Locate the cell with the specified text and output its (X, Y) center coordinate. 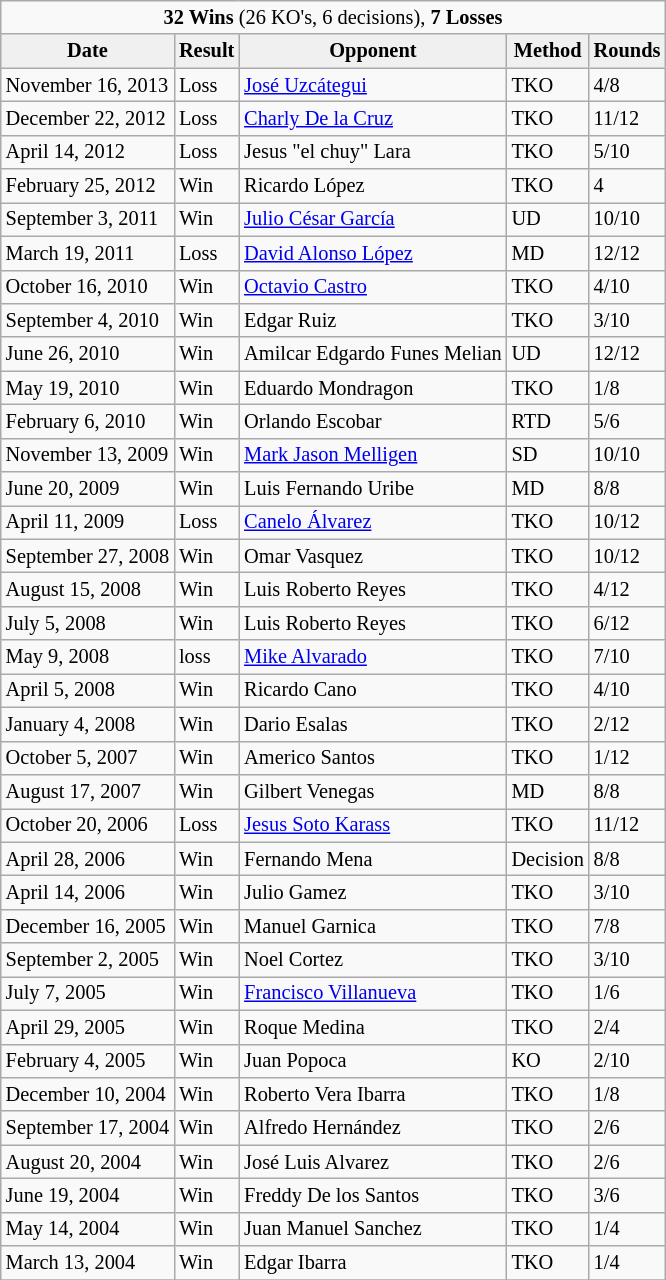
September 27, 2008 (88, 556)
José Uzcátegui (372, 85)
Juan Manuel Sanchez (372, 1229)
August 17, 2007 (88, 792)
4/8 (628, 85)
August 20, 2004 (88, 1162)
5/6 (628, 422)
September 4, 2010 (88, 321)
David Alonso López (372, 253)
February 4, 2005 (88, 1061)
2/12 (628, 725)
Amilcar Edgardo Funes Melian (372, 354)
January 4, 2008 (88, 725)
Juan Popoca (372, 1061)
Americo Santos (372, 758)
December 22, 2012 (88, 119)
Rounds (628, 51)
Gilbert Venegas (372, 792)
December 10, 2004 (88, 1095)
April 28, 2006 (88, 859)
José Luis Alvarez (372, 1162)
July 5, 2008 (88, 624)
SD (548, 455)
October 16, 2010 (88, 287)
Omar Vasquez (372, 556)
Opponent (372, 51)
KO (548, 1061)
Freddy De los Santos (372, 1196)
Jesus Soto Karass (372, 825)
Ricardo López (372, 186)
4 (628, 186)
Method (548, 51)
32 Wins (26 KO's, 6 decisions), 7 Losses (334, 18)
loss (206, 657)
Edgar Ruiz (372, 321)
2/10 (628, 1061)
Eduardo Mondragon (372, 388)
October 5, 2007 (88, 758)
Manuel Garnica (372, 926)
November 16, 2013 (88, 85)
May 14, 2004 (88, 1229)
October 20, 2006 (88, 825)
Date (88, 51)
September 3, 2011 (88, 220)
Mark Jason Melligen (372, 455)
June 20, 2009 (88, 489)
June 19, 2004 (88, 1196)
Alfredo Hernández (372, 1128)
December 16, 2005 (88, 926)
Francisco Villanueva (372, 994)
7/10 (628, 657)
Roberto Vera Ibarra (372, 1095)
Noel Cortez (372, 960)
1/6 (628, 994)
Luis Fernando Uribe (372, 489)
Canelo Álvarez (372, 523)
6/12 (628, 624)
Mike Alvarado (372, 657)
Roque Medina (372, 1027)
Result (206, 51)
April 11, 2009 (88, 523)
7/8 (628, 926)
Julio César García (372, 220)
August 15, 2008 (88, 590)
Charly De la Cruz (372, 119)
1/12 (628, 758)
March 19, 2011 (88, 253)
Dario Esalas (372, 725)
4/12 (628, 590)
March 13, 2004 (88, 1263)
Fernando Mena (372, 859)
Octavio Castro (372, 287)
April 14, 2012 (88, 152)
April 14, 2006 (88, 893)
Decision (548, 859)
Jesus "el chuy" Lara (372, 152)
September 2, 2005 (88, 960)
April 29, 2005 (88, 1027)
Orlando Escobar (372, 422)
June 26, 2010 (88, 354)
November 13, 2009 (88, 455)
July 7, 2005 (88, 994)
May 19, 2010 (88, 388)
Julio Gamez (372, 893)
September 17, 2004 (88, 1128)
Ricardo Cano (372, 691)
May 9, 2008 (88, 657)
February 6, 2010 (88, 422)
RTD (548, 422)
2/4 (628, 1027)
3/6 (628, 1196)
February 25, 2012 (88, 186)
5/10 (628, 152)
Edgar Ibarra (372, 1263)
April 5, 2008 (88, 691)
